Search for the cell housing the specified text and yield its [X, Y] center coordinate. 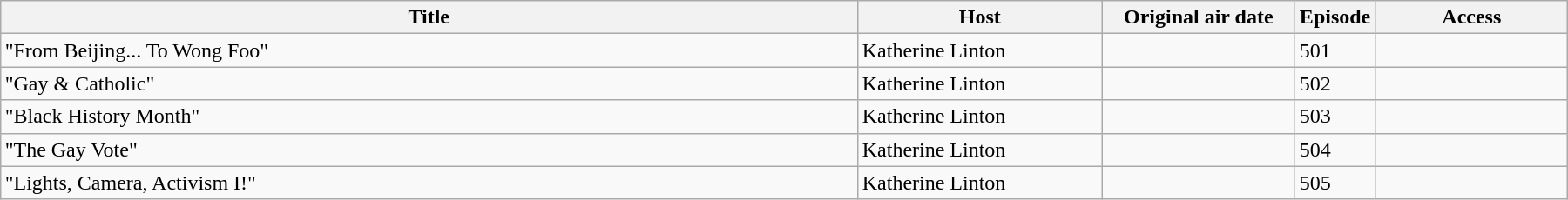
"Gay & Catholic" [429, 83]
505 [1335, 183]
Host [979, 17]
501 [1335, 50]
Title [429, 17]
Episode [1335, 17]
"Lights, Camera, Activism I!" [429, 183]
"Black History Month" [429, 117]
Original air date [1199, 17]
502 [1335, 83]
504 [1335, 150]
503 [1335, 117]
"The Gay Vote" [429, 150]
"From Beijing... To Wong Foo" [429, 50]
Access [1472, 17]
